Capture the cell that displays the provided text and extract its (x, y) central coordinate. 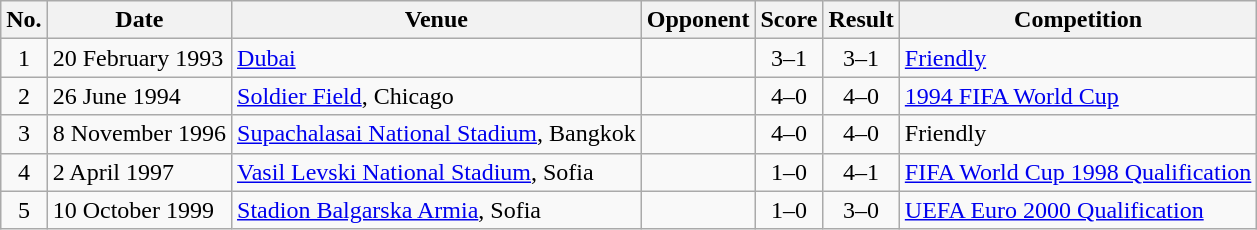
2 April 1997 (139, 172)
Dubai (437, 58)
Stadion Balgarska Armia, Sofia (437, 210)
Result (861, 20)
Score (789, 20)
3–0 (861, 210)
Date (139, 20)
FIFA World Cup 1998 Qualification (1078, 172)
Soldier Field, Chicago (437, 96)
20 February 1993 (139, 58)
4 (24, 172)
Competition (1078, 20)
4–1 (861, 172)
1994 FIFA World Cup (1078, 96)
2 (24, 96)
No. (24, 20)
Vasil Levski National Stadium, Sofia (437, 172)
5 (24, 210)
UEFA Euro 2000 Qualification (1078, 210)
8 November 1996 (139, 134)
Supachalasai National Stadium, Bangkok (437, 134)
1 (24, 58)
Venue (437, 20)
10 October 1999 (139, 210)
Opponent (698, 20)
26 June 1994 (139, 96)
3 (24, 134)
